Determine the (x, y) coordinate at the center of the cell enclosing the given text.  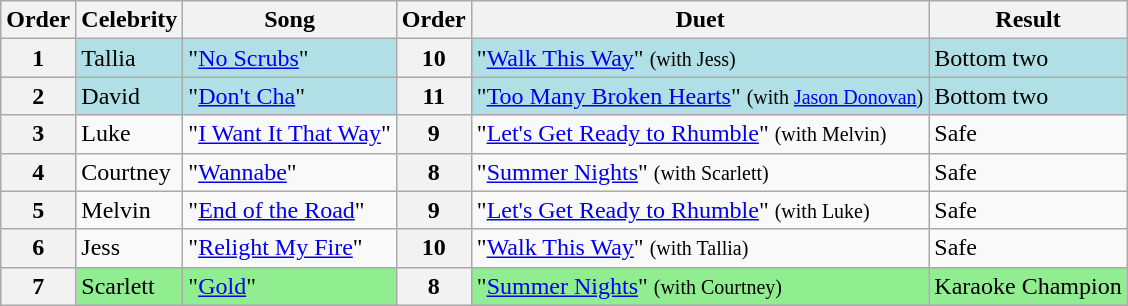
3 (38, 134)
"Too Many Broken Hearts" (with Jason Donovan) (700, 96)
1 (38, 58)
"No Scrubs" (290, 58)
Karaoke Champion (1028, 286)
"Summer Nights" (with Scarlett) (700, 172)
5 (38, 210)
Melvin (130, 210)
"Wannabe" (290, 172)
Duet (700, 20)
"Summer Nights" (with Courtney) (700, 286)
2 (38, 96)
"I Want It That Way" (290, 134)
"Walk This Way" (with Jess) (700, 58)
"Let's Get Ready to Rhumble" (with Luke) (700, 210)
7 (38, 286)
Result (1028, 20)
Courtney (130, 172)
"Relight My Fire" (290, 248)
"Let's Get Ready to Rhumble" (with Melvin) (700, 134)
"Walk This Way" (with Tallia) (700, 248)
Jess (130, 248)
Luke (130, 134)
11 (434, 96)
"Don't Cha" (290, 96)
Celebrity (130, 20)
Song (290, 20)
"Gold" (290, 286)
"End of the Road" (290, 210)
4 (38, 172)
David (130, 96)
Tallia (130, 58)
6 (38, 248)
Scarlett (130, 286)
